Provide the [x, y] coordinate of the cell's center where the given text is located.  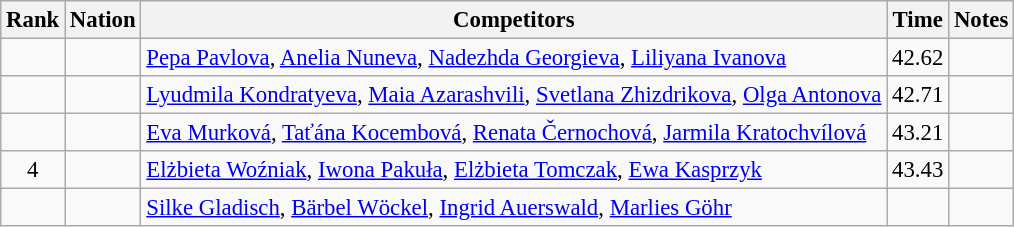
43.43 [918, 170]
43.21 [918, 133]
Competitors [514, 20]
Silke Gladisch, Bärbel Wöckel, Ingrid Auerswald, Marlies Göhr [514, 208]
42.62 [918, 58]
Lyudmila Kondratyeva, Maia Azarashvili, Svetlana Zhizdrikova, Olga Antonova [514, 95]
4 [33, 170]
Nation [103, 20]
Elżbieta Woźniak, Iwona Pakuła, Elżbieta Tomczak, Ewa Kasprzyk [514, 170]
Pepa Pavlova, Anelia Nuneva, Nadezhda Georgieva, Liliyana Ivanova [514, 58]
Time [918, 20]
Rank [33, 20]
42.71 [918, 95]
Notes [982, 20]
Eva Murková, Taťána Kocembová, Renata Černochová, Jarmila Kratochvílová [514, 133]
